Identify which cell holds the provided text, then report its [x, y] central coordinate. 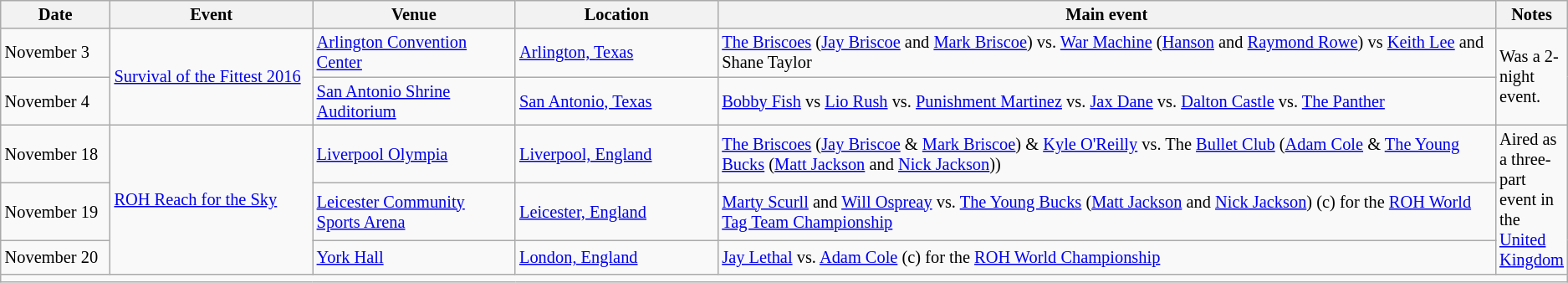
Jay Lethal vs. Adam Cole (c) for the ROH World Championship [1106, 257]
The Briscoes (Jay Briscoe & Mark Briscoe) & Kyle O'Reilly vs. The Bullet Club (Adam Cole & The Young Bucks (Matt Jackson and Nick Jackson)) [1106, 154]
Leicester Community Sports Arena [414, 211]
November 18 [55, 154]
November 3 [55, 53]
Liverpool Olympia [414, 154]
San Antonio Shrine Auditorium [414, 101]
Notes [1532, 14]
Leicester, England [616, 211]
Arlington, Texas [616, 53]
San Antonio, Texas [616, 101]
November 19 [55, 211]
York Hall [414, 257]
Date [55, 14]
Bobby Fish vs Lio Rush vs. Punishment Martinez vs. Jax Dane vs. Dalton Castle vs. The Panther [1106, 101]
Survival of the Fittest 2016 [212, 77]
ROH Reach for the Sky [212, 199]
Aired as a three-part event in the United Kingdom [1532, 199]
The Briscoes (Jay Briscoe and Mark Briscoe) vs. War Machine (Hanson and Raymond Rowe) vs Keith Lee and Shane Taylor [1106, 53]
Arlington Convention Center [414, 53]
Main event [1106, 14]
Location [616, 14]
London, England [616, 257]
Liverpool, England [616, 154]
Event [212, 14]
November 20 [55, 257]
Marty Scurll and Will Ospreay vs. The Young Bucks (Matt Jackson and Nick Jackson) (c) for the ROH World Tag Team Championship [1106, 211]
Was a 2-night event. [1532, 77]
Venue [414, 14]
November 4 [55, 101]
